Find where the given text appears and provide that cell's center as [x, y] coordinate. 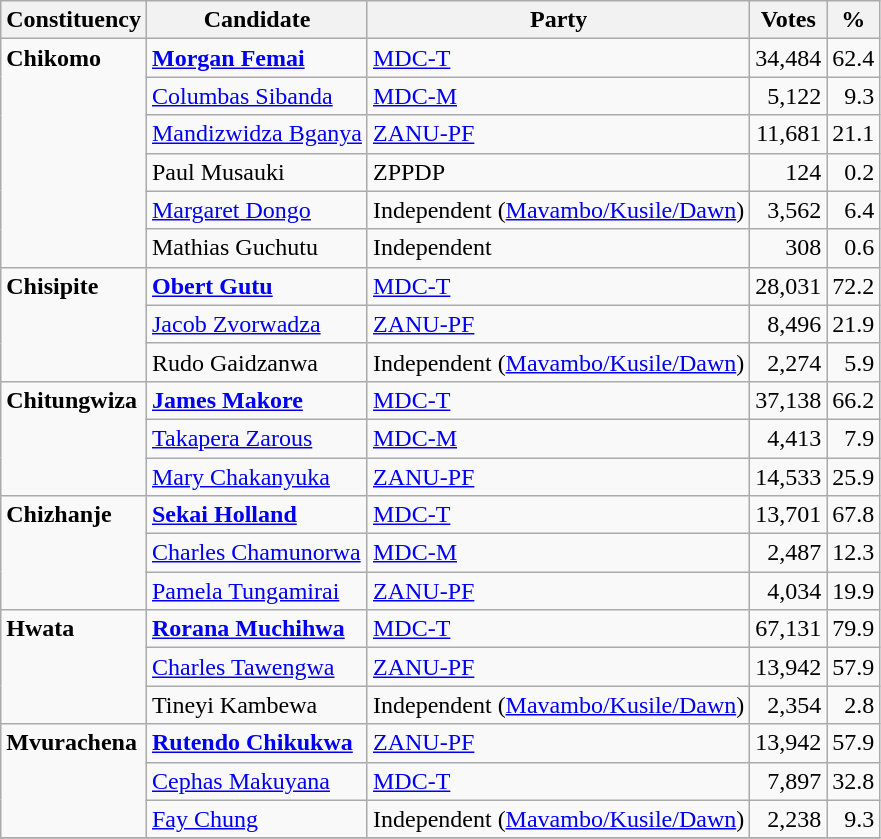
8,496 [788, 324]
Chisipite [74, 324]
Sekai Holland [256, 515]
Chikomo [74, 153]
0.6 [854, 248]
308 [788, 248]
19.9 [854, 591]
3,562 [788, 210]
ZPPDP [558, 172]
Candidate [256, 20]
Pamela Tungamirai [256, 591]
% [854, 20]
7,897 [788, 781]
67.8 [854, 515]
Rudo Gaidzanwa [256, 362]
2,354 [788, 705]
0.2 [854, 172]
2,487 [788, 553]
Constituency [74, 20]
62.4 [854, 58]
Mathias Guchutu [256, 248]
34,484 [788, 58]
Mvurachena [74, 781]
Jacob Zvorwadza [256, 324]
Rutendo Chikukwa [256, 743]
Obert Gutu [256, 286]
Party [558, 20]
Charles Chamunorwa [256, 553]
Paul Musauki [256, 172]
37,138 [788, 400]
11,681 [788, 134]
Tineyi Kambewa [256, 705]
5,122 [788, 96]
Mandizwidza Bganya [256, 134]
Morgan Femai [256, 58]
28,031 [788, 286]
7.9 [854, 438]
Fay Chung [256, 819]
32.8 [854, 781]
13,701 [788, 515]
4,034 [788, 591]
James Makore [256, 400]
Independent [558, 248]
Margaret Dongo [256, 210]
79.9 [854, 629]
2,274 [788, 362]
21.9 [854, 324]
124 [788, 172]
Cephas Makuyana [256, 781]
4,413 [788, 438]
72.2 [854, 286]
66.2 [854, 400]
2,238 [788, 819]
2.8 [854, 705]
Chitungwiza [74, 438]
Takapera Zarous [256, 438]
Chizhanje [74, 553]
Hwata [74, 667]
Mary Chakanyuka [256, 477]
5.9 [854, 362]
25.9 [854, 477]
67,131 [788, 629]
6.4 [854, 210]
Columbas Sibanda [256, 96]
Rorana Muchihwa [256, 629]
Charles Tawengwa [256, 667]
21.1 [854, 134]
14,533 [788, 477]
Votes [788, 20]
12.3 [854, 553]
